Scan for the cell matching the given text and deliver its [x, y] coordinate at center. 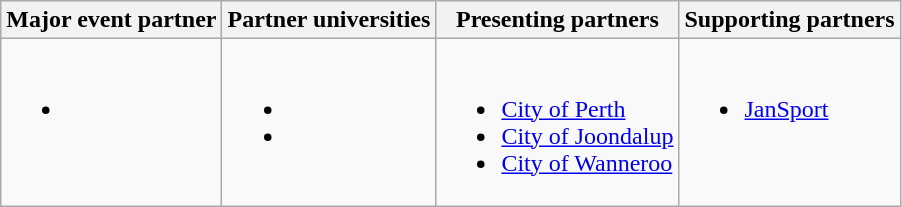
City of PerthCity of JoondalupCity of Wanneroo [558, 122]
Partner universities [329, 20]
Supporting partners [790, 20]
JanSport [790, 122]
Presenting partners [558, 20]
Major event partner [112, 20]
